Extract the (X, Y) coordinate from the center of the cell holding the provided text.  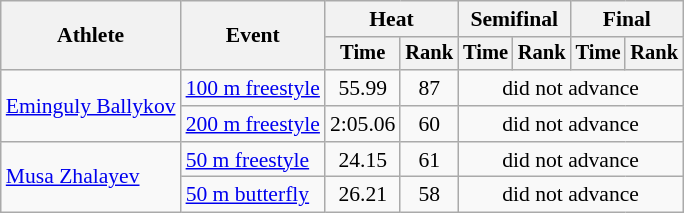
Final (627, 19)
50 m butterfly (253, 195)
Athlete (91, 36)
Semifinal (514, 19)
24.15 (362, 160)
87 (429, 88)
26.21 (362, 195)
100 m freestyle (253, 88)
200 m freestyle (253, 124)
50 m freestyle (253, 160)
61 (429, 160)
60 (429, 124)
55.99 (362, 88)
Heat (392, 19)
Eminguly Ballykov (91, 106)
58 (429, 195)
2:05.06 (362, 124)
Event (253, 36)
Musa Zhalayev (91, 178)
